Locate the cell with the specified text and output its [X, Y] center coordinate. 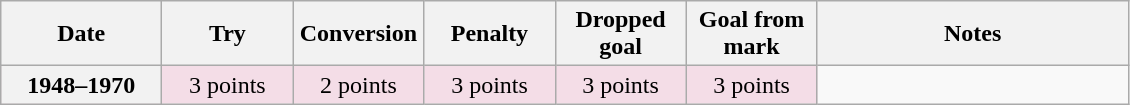
Dropped goal [620, 34]
Try [228, 34]
2 points [358, 85]
Conversion [358, 34]
1948–1970 [82, 85]
Date [82, 34]
Goal from mark [752, 34]
Penalty [490, 34]
Notes [972, 34]
